Pinpoint the cell where the given text exists, returning its (X, Y) midpoint coordinate. 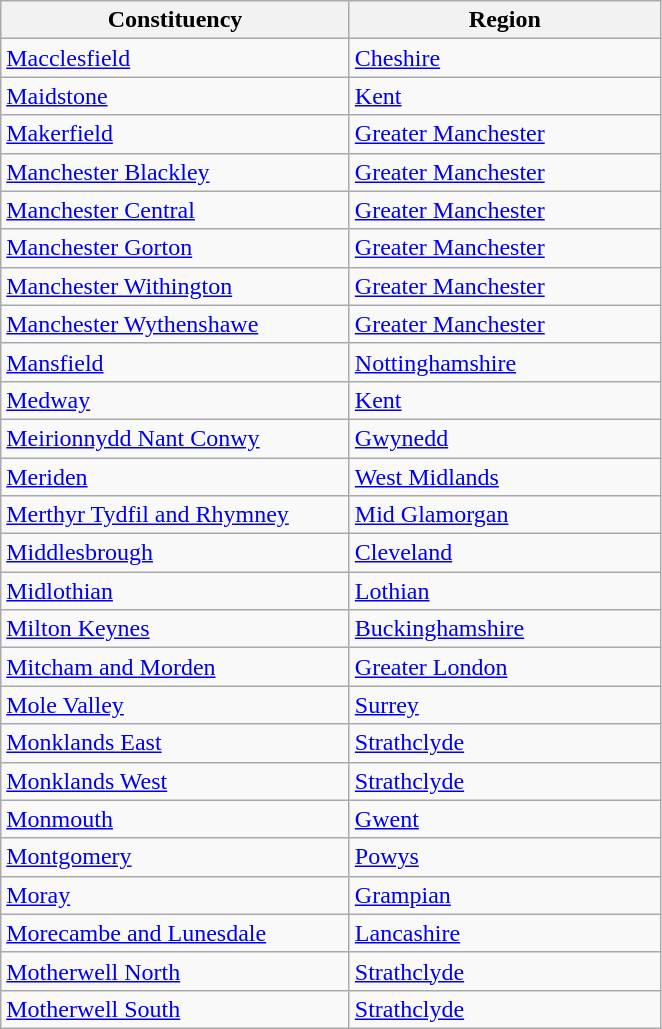
Gwynedd (504, 438)
Morecambe and Lunesdale (176, 933)
Nottinghamshire (504, 362)
Lancashire (504, 933)
Manchester Central (176, 210)
Motherwell South (176, 1009)
Milton Keynes (176, 629)
Meirionnydd Nant Conwy (176, 438)
Medway (176, 400)
Greater London (504, 667)
Cleveland (504, 553)
Powys (504, 857)
Motherwell North (176, 971)
Buckinghamshire (504, 629)
Makerfield (176, 134)
Meriden (176, 477)
Mole Valley (176, 705)
Mid Glamorgan (504, 515)
Montgomery (176, 857)
Midlothian (176, 591)
Grampian (504, 895)
Monklands East (176, 743)
Manchester Blackley (176, 172)
Manchester Wythenshawe (176, 324)
Middlesbrough (176, 553)
Merthyr Tydfil and Rhymney (176, 515)
Manchester Gorton (176, 248)
West Midlands (504, 477)
Mitcham and Morden (176, 667)
Manchester Withington (176, 286)
Maidstone (176, 96)
Lothian (504, 591)
Monmouth (176, 819)
Cheshire (504, 58)
Mansfield (176, 362)
Gwent (504, 819)
Surrey (504, 705)
Monklands West (176, 781)
Constituency (176, 20)
Macclesfield (176, 58)
Moray (176, 895)
Region (504, 20)
